For the text-containing cell, return its midpoint in (x, y) coordinate format. 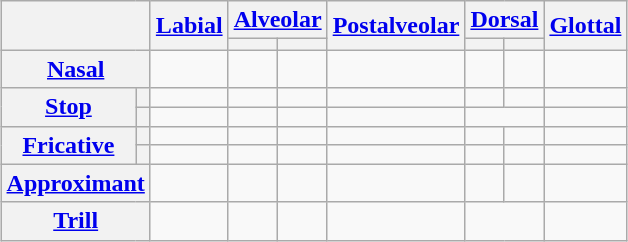
Approximant (76, 183)
Stop (68, 107)
Fricative (68, 145)
Postalveolar (396, 26)
Nasal (76, 69)
Trill (76, 221)
Labial (189, 26)
Alveolar (278, 20)
Glottal (586, 26)
Dorsal (504, 20)
